Scan for the cell matching the given text and deliver its (x, y) coordinate at center. 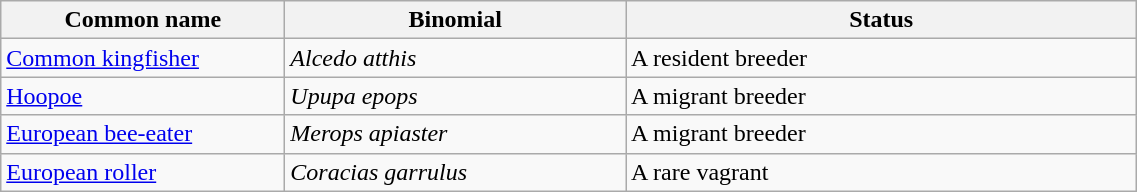
Status (882, 20)
A rare vagrant (882, 172)
Coracias garrulus (456, 172)
European roller (143, 172)
A resident breeder (882, 58)
Upupa epops (456, 96)
Alcedo atthis (456, 58)
European bee-eater (143, 134)
Common name (143, 20)
Binomial (456, 20)
Common kingfisher (143, 58)
Hoopoe (143, 96)
Merops apiaster (456, 134)
